Identify which cell holds the provided text, then report its [X, Y] central coordinate. 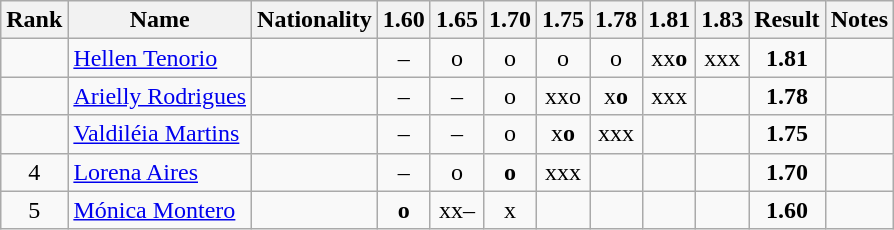
Mónica Montero [160, 210]
1.83 [722, 20]
Lorena Aires [160, 172]
Nationality [315, 20]
Notes [859, 20]
Result [787, 20]
Arielly Rodrigues [160, 96]
5 [34, 210]
xx– [456, 210]
4 [34, 172]
Hellen Tenorio [160, 58]
Valdiléia Martins [160, 134]
x [510, 210]
Rank [34, 20]
1.65 [456, 20]
Name [160, 20]
